Pinpoint the cell where the given text exists, returning its (X, Y) midpoint coordinate. 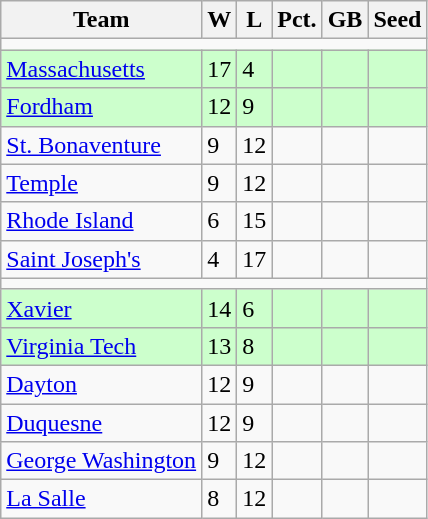
W (220, 20)
14 (220, 308)
Seed (398, 20)
15 (254, 221)
Temple (102, 183)
Saint Joseph's (102, 259)
Massachusetts (102, 69)
George Washington (102, 461)
St. Bonaventure (102, 145)
Dayton (102, 384)
Fordham (102, 107)
Xavier (102, 308)
L (254, 20)
Duquesne (102, 423)
La Salle (102, 499)
GB (345, 20)
Pct. (297, 20)
Team (102, 20)
13 (220, 346)
Rhode Island (102, 221)
Virginia Tech (102, 346)
